Extract the [X, Y] coordinate from the center of the cell holding the provided text.  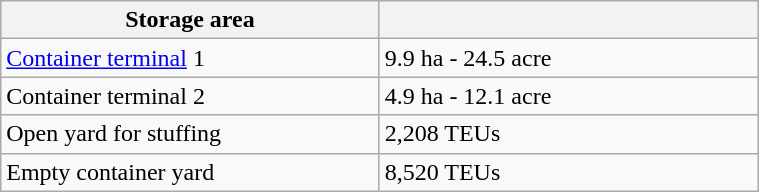
9.9 ha - 24.5 acre [568, 58]
8,520 TEUs [568, 172]
2,208 TEUs [568, 134]
4.9 ha - 12.1 acre [568, 96]
Empty container yard [190, 172]
Container terminal 1 [190, 58]
Storage area [190, 20]
Open yard for stuffing [190, 134]
Container terminal 2 [190, 96]
